Output the [X, Y] coordinate of the center of the cell containing the given text.  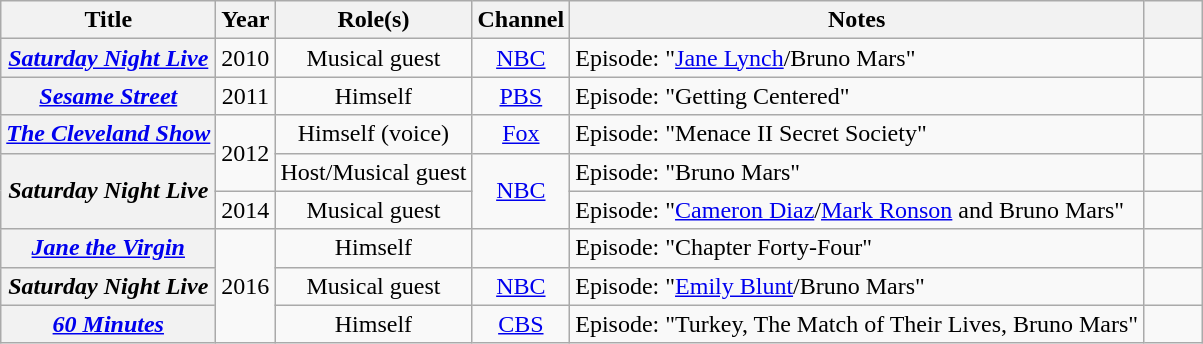
2011 [246, 96]
Episode: "Turkey, The Match of Their Lives, Bruno Mars" [857, 324]
2014 [246, 210]
Episode: "Jane Lynch/Bruno Mars" [857, 58]
2012 [246, 153]
Episode: "Emily Blunt/Bruno Mars" [857, 286]
Himself (voice) [374, 134]
Year [246, 20]
PBS [521, 96]
Episode: "Menace II Secret Society" [857, 134]
Episode: "Bruno Mars" [857, 172]
Host/Musical guest [374, 172]
Episode: "Chapter Forty-Four" [857, 248]
Sesame Street [108, 96]
Title [108, 20]
Role(s) [374, 20]
2016 [246, 286]
Fox [521, 134]
The Cleveland Show [108, 134]
Episode: "Getting Centered" [857, 96]
Jane the Virgin [108, 248]
Notes [857, 20]
60 Minutes [108, 324]
CBS [521, 324]
Channel [521, 20]
Episode: "Cameron Diaz/Mark Ronson and Bruno Mars" [857, 210]
2010 [246, 58]
